Search for the cell housing the specified text and yield its (X, Y) center coordinate. 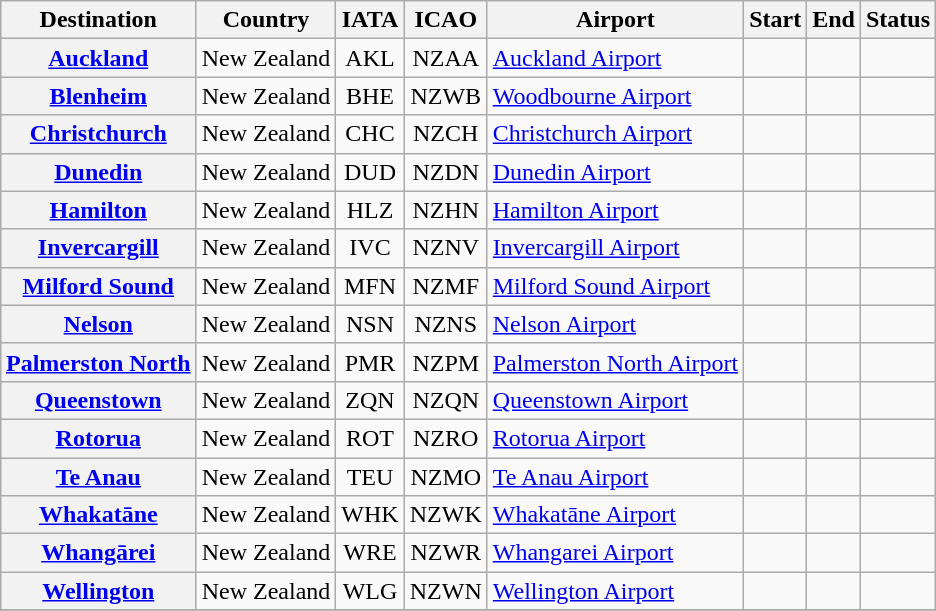
Christchurch Airport (615, 134)
Invercargill Airport (615, 248)
Palmerston North Airport (615, 362)
Country (266, 20)
NZWB (446, 96)
Nelson Airport (615, 324)
ZQN (370, 400)
WLG (370, 591)
NZCH (446, 134)
Te Anau (98, 477)
IVC (370, 248)
NZNV (446, 248)
Status (898, 20)
IATA (370, 20)
WRE (370, 553)
ICAO (446, 20)
Auckland Airport (615, 58)
NZWN (446, 591)
DUD (370, 172)
NZMO (446, 477)
Whangarei Airport (615, 553)
Queenstown Airport (615, 400)
NZMF (446, 286)
Rotorua (98, 438)
Wellington Airport (615, 591)
AKL (370, 58)
NZPM (446, 362)
Whangārei (98, 553)
BHE (370, 96)
Auckland (98, 58)
Blenheim (98, 96)
Rotorua Airport (615, 438)
HLZ (370, 210)
Whakatāne (98, 515)
Start (776, 20)
Invercargill (98, 248)
ROT (370, 438)
NZHN (446, 210)
Hamilton (98, 210)
NZAA (446, 58)
PMR (370, 362)
Hamilton Airport (615, 210)
Queenstown (98, 400)
Milford Sound Airport (615, 286)
Wellington (98, 591)
Te Anau Airport (615, 477)
NZRO (446, 438)
Dunedin (98, 172)
Airport (615, 20)
TEU (370, 477)
NSN (370, 324)
MFN (370, 286)
Palmerston North (98, 362)
NZWK (446, 515)
NZWR (446, 553)
Dunedin Airport (615, 172)
WHK (370, 515)
Whakatāne Airport (615, 515)
Nelson (98, 324)
NZNS (446, 324)
NZQN (446, 400)
Christchurch (98, 134)
Milford Sound (98, 286)
Woodbourne Airport (615, 96)
CHC (370, 134)
NZDN (446, 172)
Destination (98, 20)
End (834, 20)
